Provide the (x, y) coordinate of the cell's center where the given text is located.  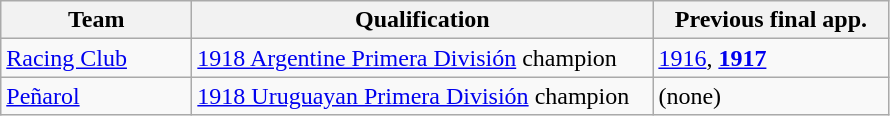
(none) (771, 96)
1918 Uruguayan Primera División champion (422, 96)
1918 Argentine Primera División champion (422, 58)
Peñarol (96, 96)
1916, 1917 (771, 58)
Previous final app. (771, 20)
Team (96, 20)
Racing Club (96, 58)
Qualification (422, 20)
